Extract the (X, Y) coordinate from the center of the cell holding the provided text.  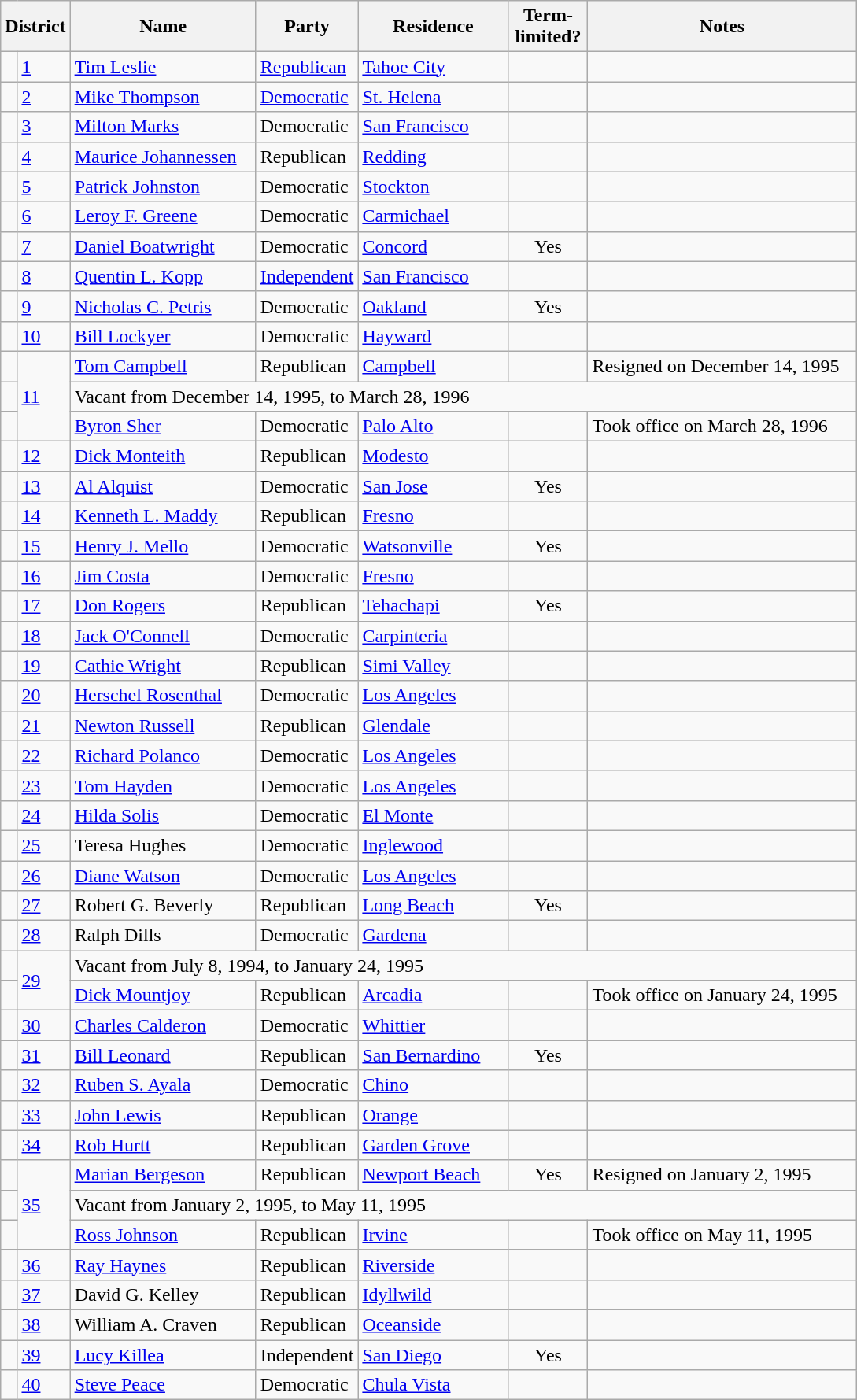
Term-limited? (548, 27)
9 (44, 306)
Robert G. Beverly (163, 906)
Irvine (433, 1235)
Nicholas C. Petris (163, 306)
Newport Beach (433, 1175)
William A. Craven (163, 1324)
Bill Lockyer (163, 336)
Mike Thompson (163, 97)
Arcadia (433, 996)
24 (44, 815)
12 (44, 456)
17 (44, 606)
14 (44, 516)
Resigned on December 14, 1995 (722, 366)
10 (44, 336)
25 (44, 845)
Tom Campbell (163, 366)
39 (44, 1354)
Party (307, 27)
36 (44, 1265)
Cathie Wright (163, 666)
Whittier (433, 1025)
Carmichael (433, 216)
5 (44, 187)
19 (44, 666)
15 (44, 546)
Modesto (433, 456)
Took office on January 24, 1995 (722, 996)
22 (44, 755)
Inglewood (433, 845)
33 (44, 1115)
Rob Hurtt (163, 1145)
Milton Marks (163, 127)
Quentin L. Kopp (163, 276)
Simi Valley (433, 666)
St. Helena (433, 97)
Residence (433, 27)
Chino (433, 1085)
31 (44, 1055)
Patrick Johnston (163, 187)
11 (44, 396)
Byron Sher (163, 427)
1 (44, 67)
Tehachapi (433, 606)
El Monte (433, 815)
Glendale (433, 726)
13 (44, 486)
Concord (433, 246)
Idyllwild (433, 1295)
Stockton (433, 187)
Vacant from December 14, 1995, to March 28, 1996 (463, 396)
Hilda Solis (163, 815)
Ralph Dills (163, 936)
16 (44, 576)
Long Beach (433, 906)
20 (44, 696)
Tahoe City (433, 67)
Daniel Boatwright (163, 246)
San Bernardino (433, 1055)
21 (44, 726)
18 (44, 636)
26 (44, 876)
Resigned on January 2, 1995 (722, 1175)
Hayward (433, 336)
Lucy Killea (163, 1354)
Riverside (433, 1265)
Watsonville (433, 546)
2 (44, 97)
Maurice Johannessen (163, 157)
23 (44, 785)
Tim Leslie (163, 67)
Gardena (433, 936)
Marian Bergeson (163, 1175)
Charles Calderon (163, 1025)
Don Rogers (163, 606)
San Jose (433, 486)
Newton Russell (163, 726)
Kenneth L. Maddy (163, 516)
35 (44, 1205)
Carpinteria (433, 636)
Diane Watson (163, 876)
Dick Mountjoy (163, 996)
7 (44, 246)
38 (44, 1324)
Al Alquist (163, 486)
John Lewis (163, 1115)
Ray Haynes (163, 1265)
Garden Grove (433, 1145)
Orange (433, 1115)
Tom Hayden (163, 785)
Vacant from July 8, 1994, to January 24, 1995 (463, 966)
Richard Polanco (163, 755)
Ruben S. Ayala (163, 1085)
8 (44, 276)
29 (44, 981)
Vacant from January 2, 1995, to May 11, 1995 (463, 1205)
4 (44, 157)
34 (44, 1145)
Palo Alto (433, 427)
30 (44, 1025)
Campbell (433, 366)
Herschel Rosenthal (163, 696)
District (35, 27)
David G. Kelley (163, 1295)
Teresa Hughes (163, 845)
Henry J. Mello (163, 546)
37 (44, 1295)
Jim Costa (163, 576)
Jack O'Connell (163, 636)
Chula Vista (433, 1385)
27 (44, 906)
Took office on May 11, 1995 (722, 1235)
Leroy F. Greene (163, 216)
San Diego (433, 1354)
Bill Leonard (163, 1055)
Oceanside (433, 1324)
Oakland (433, 306)
3 (44, 127)
Steve Peace (163, 1385)
Dick Monteith (163, 456)
Ross Johnson (163, 1235)
28 (44, 936)
6 (44, 216)
Name (163, 27)
40 (44, 1385)
Redding (433, 157)
Notes (722, 27)
32 (44, 1085)
Took office on March 28, 1996 (722, 427)
